Provide the (X, Y) coordinate of the cell's center where the given text is located.  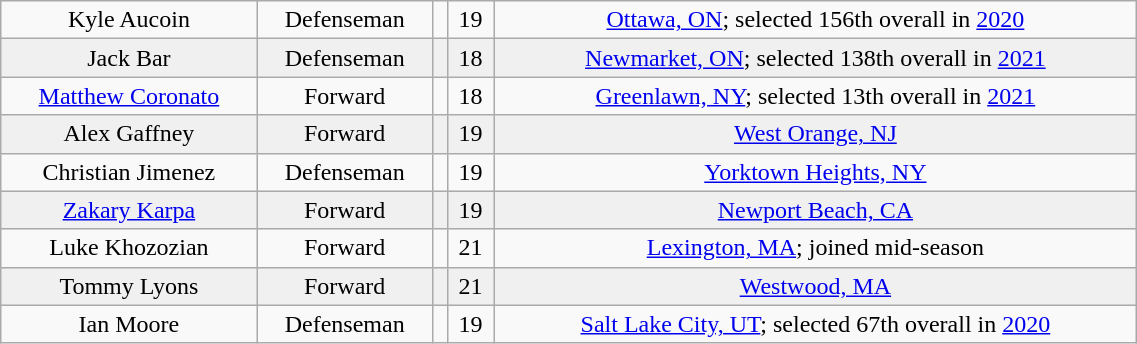
Ottawa, ON; selected 156th overall in 2020 (816, 20)
Christian Jimenez (129, 172)
Zakary Karpa (129, 210)
Lexington, MA; joined mid-season (816, 248)
Greenlawn, NY; selected 13th overall in 2021 (816, 96)
Alex Gaffney (129, 134)
Jack Bar (129, 58)
Matthew Coronato (129, 96)
Luke Khozozian (129, 248)
Ian Moore (129, 324)
Yorktown Heights, NY (816, 172)
Newport Beach, CA (816, 210)
Salt Lake City, UT; selected 67th overall in 2020 (816, 324)
Kyle Aucoin (129, 20)
West Orange, NJ (816, 134)
Newmarket, ON; selected 138th overall in 2021 (816, 58)
Westwood, MA (816, 286)
Tommy Lyons (129, 286)
